For the text-containing cell, return its midpoint in [X, Y] coordinate format. 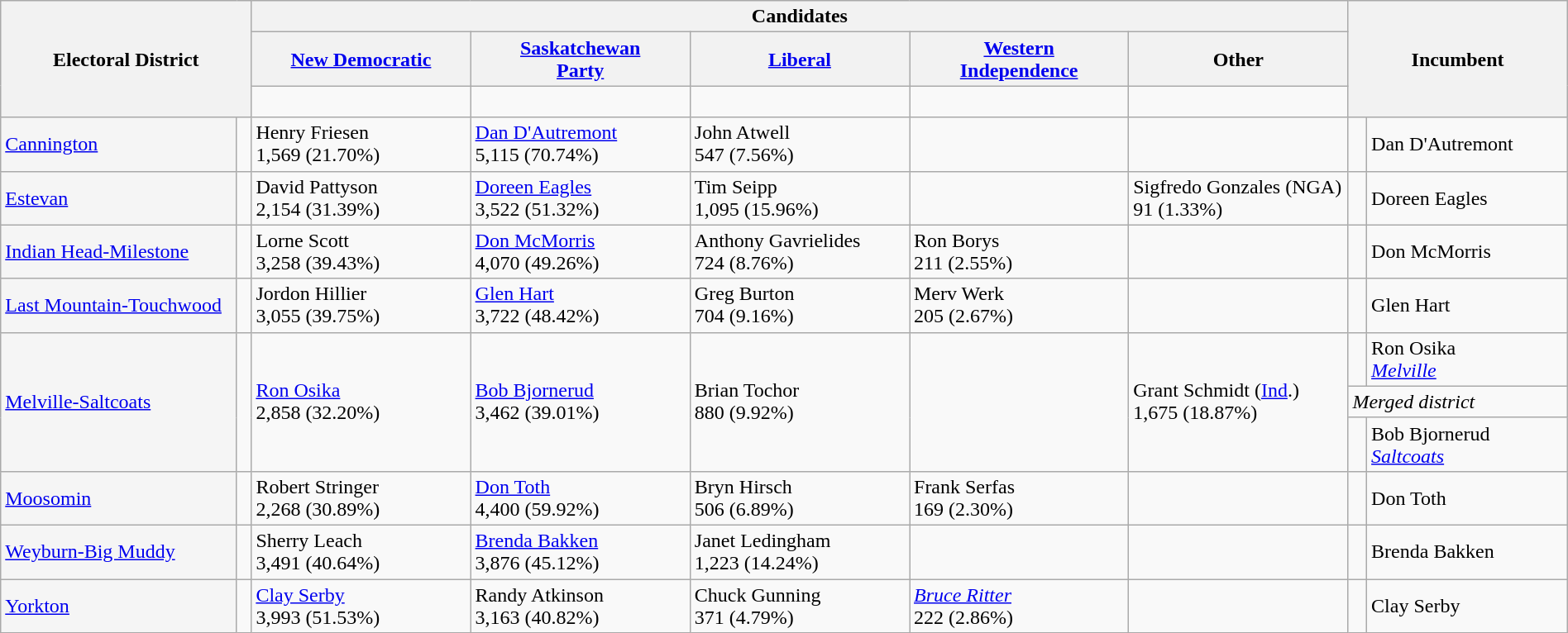
Indian Head-Milestone [119, 251]
SaskatchewanParty [581, 59]
Chuck Gunning 371 (4.79%) [799, 605]
Randy Atkinson 3,163 (40.82%) [581, 605]
Other [1239, 59]
Brenda Bakken [1467, 552]
Brenda Bakken3,876 (45.12%) [581, 552]
Incumbent [1457, 59]
Dan D'Autremont [1467, 144]
Merv Werk 205 (2.67%) [1019, 306]
Doreen Eagles3,522 (51.32%) [581, 198]
Don McMorris4,070 (49.26%) [581, 251]
Estevan [119, 198]
Robert Stringer2,268 (30.89%) [361, 497]
Merged district [1457, 402]
Frank Serfas 169 (2.30%) [1019, 497]
Bob Bjornerud 3,462 (39.01%) [581, 402]
Dan D'Autremont5,115 (70.74%) [581, 144]
Ron OsikaMelville [1467, 359]
Melville-Saltcoats [119, 402]
Doreen Eagles [1467, 198]
Yorkton [119, 605]
John Atwell 547 (7.56%) [799, 144]
Sherry Leach3,491 (40.64%) [361, 552]
Cannington [119, 144]
Lorne Scott3,258 (39.43%) [361, 251]
Candidates [800, 17]
Anthony Gavrielides724 (8.76%) [799, 251]
Don Toth [1467, 497]
Ron Borys 211 (2.55%) [1019, 251]
Sigfredo Gonzales (NGA)91 (1.33%) [1239, 198]
Glen Hart3,722 (48.42%) [581, 306]
Clay Serby [1467, 605]
Last Mountain-Touchwood [119, 306]
Don McMorris [1467, 251]
Glen Hart [1467, 306]
Liberal [799, 59]
Tim Seipp1,095 (15.96%) [799, 198]
WesternIndependence [1019, 59]
Jordon Hillier3,055 (39.75%) [361, 306]
Janet Ledingham1,223 (14.24%) [799, 552]
Clay Serby3,993 (51.53%) [361, 605]
Bob BjornerudSaltcoats [1467, 445]
Moosomin [119, 497]
Greg Burton704 (9.16%) [799, 306]
Don Toth4,400 (59.92%) [581, 497]
Bruce Ritter 222 (2.86%) [1019, 605]
Bryn Hirsch 506 (6.89%) [799, 497]
Henry Friesen 1,569 (21.70%) [361, 144]
New Democratic [361, 59]
Ron Osika 2,858 (32.20%) [361, 402]
Weyburn-Big Muddy [119, 552]
Grant Schmidt (Ind.)1,675 (18.87%) [1239, 402]
Electoral District [126, 59]
Brian Tochor 880 (9.92%) [799, 402]
David Pattyson2,154 (31.39%) [361, 198]
